Extract the (X, Y) coordinate from the center of the cell holding the provided text.  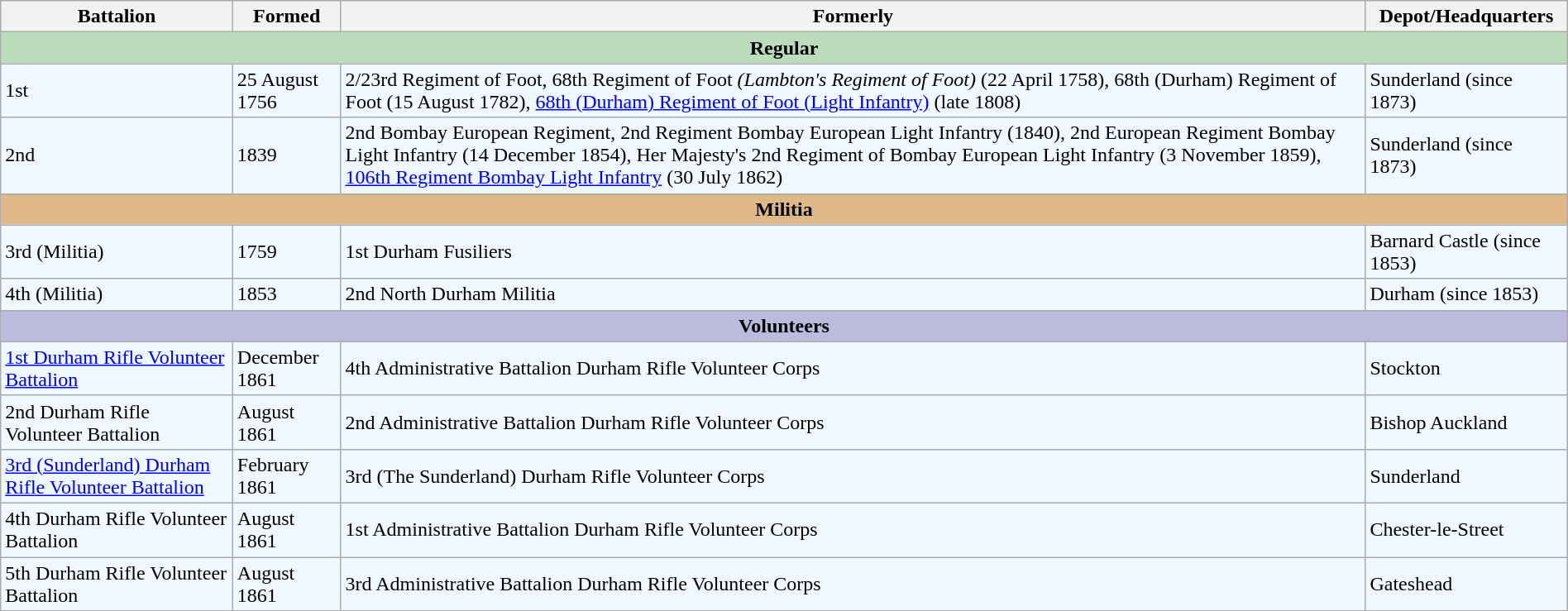
Chester-le-Street (1466, 529)
February 1861 (286, 476)
December 1861 (286, 369)
Sunderland (1466, 476)
Depot/Headquarters (1466, 17)
25 August 1756 (286, 91)
2nd Durham Rifle Volunteer Battalion (117, 422)
1839 (286, 155)
Gateshead (1466, 584)
1853 (286, 294)
3rd (Sunderland) Durham Rifle Volunteer Battalion (117, 476)
2nd Administrative Battalion Durham Rifle Volunteer Corps (853, 422)
Regular (784, 48)
Militia (784, 209)
Formed (286, 17)
4th (Militia) (117, 294)
3rd Administrative Battalion Durham Rifle Volunteer Corps (853, 584)
1st Administrative Battalion Durham Rifle Volunteer Corps (853, 529)
Barnard Castle (since 1853) (1466, 251)
3rd (The Sunderland) Durham Rifle Volunteer Corps (853, 476)
2nd (117, 155)
Durham (since 1853) (1466, 294)
Bishop Auckland (1466, 422)
Formerly (853, 17)
Stockton (1466, 369)
Battalion (117, 17)
1759 (286, 251)
1st Durham Fusiliers (853, 251)
1st (117, 91)
1st Durham Rifle Volunteer Battalion (117, 369)
Volunteers (784, 326)
4th Durham Rifle Volunteer Battalion (117, 529)
5th Durham Rifle Volunteer Battalion (117, 584)
3rd (Militia) (117, 251)
4th Administrative Battalion Durham Rifle Volunteer Corps (853, 369)
2nd North Durham Militia (853, 294)
